Find where the given text appears and provide that cell's center as (X, Y) coordinate. 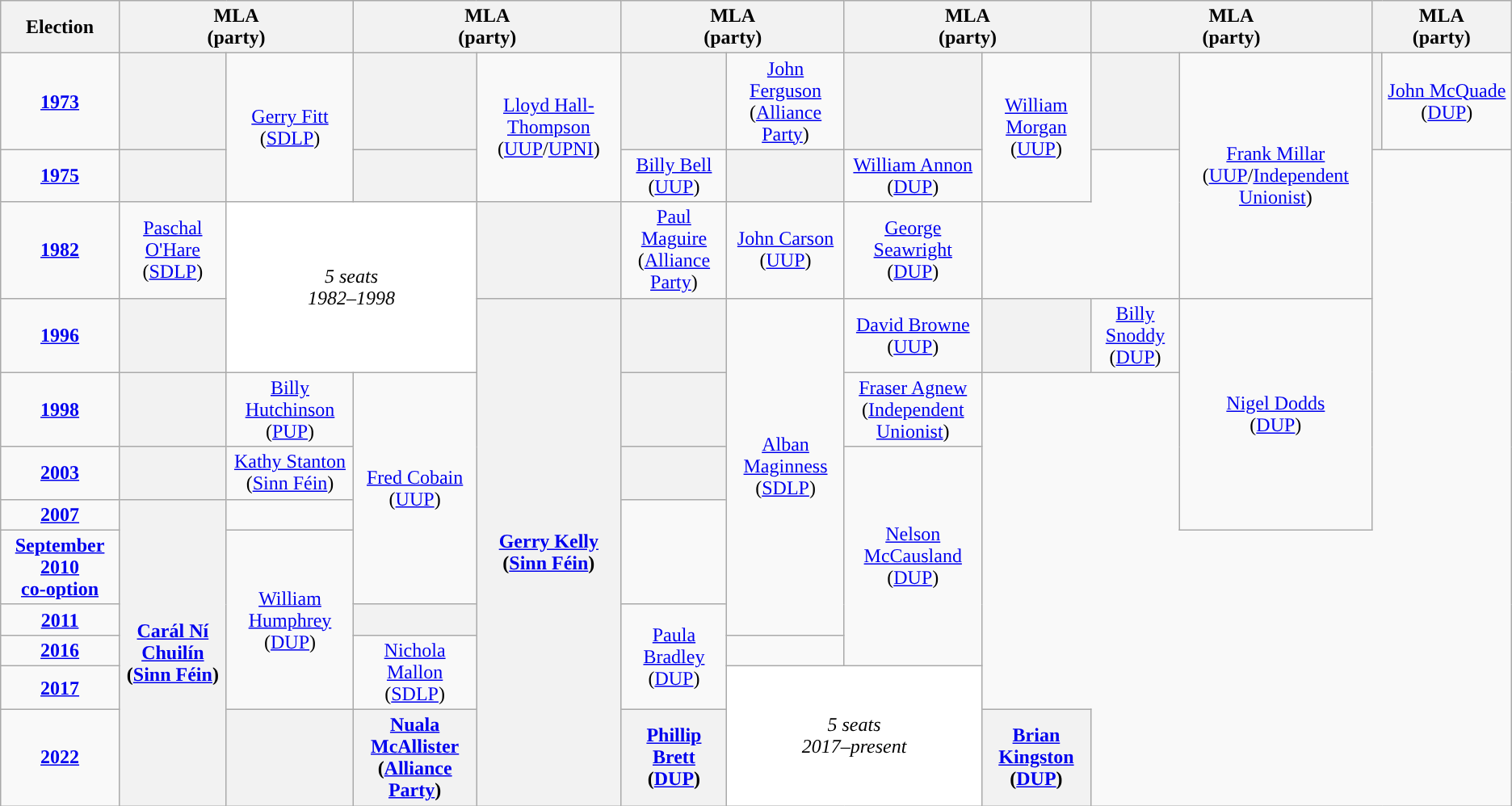
1975 (60, 176)
John Carson(UUP) (785, 250)
2016 (60, 650)
Alban Maginness(SDLP) (785, 467)
1998 (60, 409)
Paula Bradley(DUP) (674, 657)
5 seats1982–1998 (351, 288)
William Annon(DUP) (913, 176)
2011 (60, 619)
William Humphrey(DUP) (289, 619)
1973 (60, 102)
Fred Cobain(UUP) (415, 488)
Paul Maguire(Alliance Party) (674, 250)
Frank Millar(UUP/Independent Unionist) (1275, 176)
Phillip Brett(DUP) (674, 758)
George Seawright(DUP) (913, 250)
5 seats2017–present (855, 735)
Gerry Fitt(SDLP) (289, 128)
2003 (60, 473)
Lloyd Hall-Thompson(UUP/UPNI) (549, 128)
Nelson McCausland(DUP) (913, 556)
John McQuade(DUP) (1447, 102)
1996 (60, 335)
Nigel Dodds(DUP) (1275, 413)
Billy Bell(UUP) (674, 176)
Paschal O'Hare(SDLP) (173, 250)
2017 (60, 687)
David Browne(UUP) (913, 335)
Election (60, 27)
Carál Ní Chuilín(Sinn Féin) (173, 653)
1982 (60, 250)
Gerry Kelly(Sinn Féin) (549, 552)
September 2010co-option (60, 567)
Nichola Mallon(SDLP) (415, 672)
John Ferguson(Alliance Party) (785, 102)
2022 (60, 758)
William Morgan(UUP) (1035, 128)
Billy Hutchinson(PUP) (289, 409)
Kathy Stanton(Sinn Féin) (289, 473)
Brian Kingston(DUP) (1035, 758)
2007 (60, 514)
Nuala McAllister(Alliance Party) (415, 758)
Billy Snoddy(DUP) (1136, 335)
Fraser Agnew(IndependentUnionist) (913, 409)
